Search for the cell housing the specified text and yield its (X, Y) center coordinate. 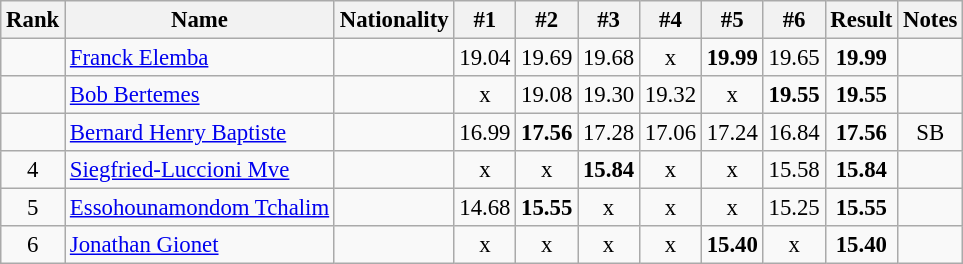
19.32 (670, 95)
17.06 (670, 133)
19.68 (609, 58)
Name (200, 20)
15.25 (794, 208)
#1 (485, 20)
#4 (670, 20)
SB (930, 133)
Notes (930, 20)
Rank (33, 20)
19.65 (794, 58)
#2 (547, 20)
Bernard Henry Baptiste (200, 133)
Nationality (394, 20)
16.99 (485, 133)
14.68 (485, 208)
Essohounamondom Tchalim (200, 208)
15.58 (794, 170)
4 (33, 170)
Siegfried-Luccioni Mve (200, 170)
#3 (609, 20)
19.08 (547, 95)
#5 (732, 20)
17.28 (609, 133)
Result (862, 20)
19.04 (485, 58)
19.69 (547, 58)
6 (33, 245)
19.30 (609, 95)
#6 (794, 20)
17.24 (732, 133)
16.84 (794, 133)
Franck Elemba (200, 58)
Bob Bertemes (200, 95)
Jonathan Gionet (200, 245)
5 (33, 208)
